Identify which cell holds the provided text, then report its [X, Y] central coordinate. 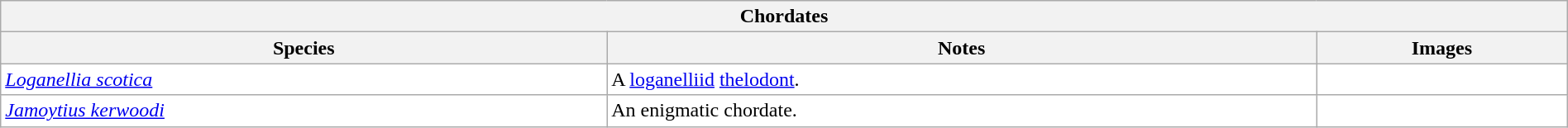
Chordates [784, 17]
Loganellia scotica [304, 79]
Notes [962, 48]
A loganelliid thelodont. [962, 79]
Species [304, 48]
Images [1442, 48]
An enigmatic chordate. [962, 111]
Jamoytius kerwoodi [304, 111]
